Find where the given text appears and provide that cell's center as [x, y] coordinate. 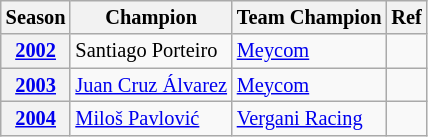
Juan Cruz Álvarez [150, 85]
Miloš Pavlović [150, 118]
Santiago Porteiro [150, 51]
Team Champion [310, 17]
Season [36, 17]
Vergani Racing [310, 118]
Ref [406, 17]
2004 [36, 118]
2003 [36, 85]
Champion [150, 17]
2002 [36, 51]
